For the text-containing cell, return its midpoint in [X, Y] coordinate format. 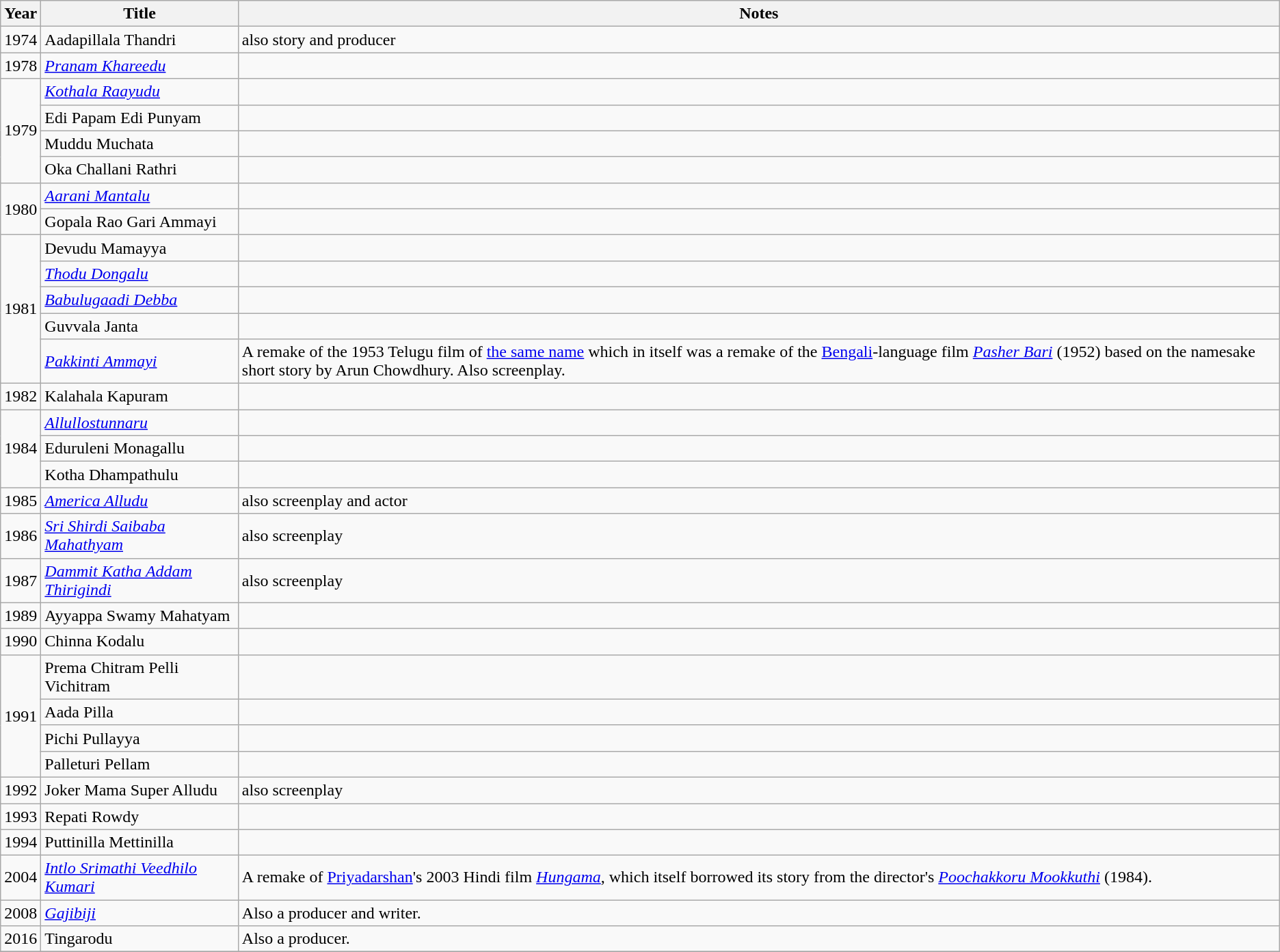
1981 [21, 309]
Babulugaadi Debba [139, 300]
Puttinilla Mettinilla [139, 843]
Eduruleni Monagallu [139, 449]
Also a producer and writer. [759, 913]
1980 [21, 209]
1989 [21, 616]
Muddu Muchata [139, 144]
1982 [21, 397]
Guvvala Janta [139, 326]
Palleturi Pellam [139, 764]
Prema Chitram Pelli Vichitram [139, 677]
1994 [21, 843]
A remake of Priyadarshan's 2003 Hindi film Hungama, which itself borrowed its story from the director's Poochakkoru Mookkuthi (1984). [759, 878]
2004 [21, 878]
Allullostunnaru [139, 423]
2008 [21, 913]
Oka Challani Rathri [139, 170]
Aada Pilla [139, 712]
Intlo Srimathi Veedhilo Kumari [139, 878]
Aarani Mantalu [139, 196]
1992 [21, 790]
Tingarodu [139, 939]
Gajibiji [139, 913]
Thodu Dongalu [139, 274]
1987 [21, 580]
Ayyappa Swamy Mahatyam [139, 616]
1986 [21, 536]
America Alludu [139, 501]
Chinna Kodalu [139, 642]
Dammit Katha Addam Thirigindi [139, 580]
also story and producer [759, 40]
Devudu Mamayya [139, 248]
1979 [21, 131]
Pranam Khareedu [139, 66]
Edi Papam Edi Punyam [139, 118]
1984 [21, 449]
Gopala Rao Gari Ammayi [139, 222]
1990 [21, 642]
1978 [21, 66]
Joker Mama Super Alludu [139, 790]
Pichi Pullayya [139, 738]
Sri Shirdi Saibaba Mahathyam [139, 536]
also screenplay and actor [759, 501]
Kotha Dhampathulu [139, 475]
Pakkinti Ammayi [139, 361]
1974 [21, 40]
Notes [759, 14]
Aadapillala Thandri [139, 40]
Kothala Raayudu [139, 92]
1993 [21, 816]
Repati Rowdy [139, 816]
1985 [21, 501]
Also a producer. [759, 939]
2016 [21, 939]
1991 [21, 715]
Title [139, 14]
Kalahala Kapuram [139, 397]
Year [21, 14]
